Determine the [X, Y] coordinate at the center of the cell enclosing the given text.  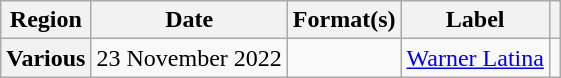
23 November 2022 [189, 58]
Warner Latina [475, 58]
Date [189, 20]
Label [475, 20]
Format(s) [344, 20]
Region [46, 20]
Various [46, 58]
